Output the [X, Y] coordinate of the center of the cell containing the given text.  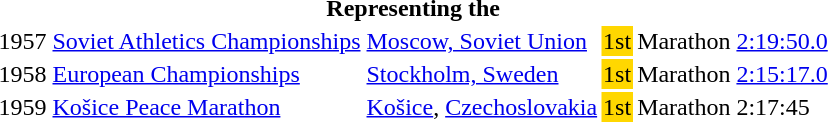
Košice Peace Marathon [206, 107]
Košice, Czechoslovakia [482, 107]
European Championships [206, 74]
Stockholm, Sweden [482, 74]
Moscow, Soviet Union [482, 41]
Soviet Athletics Championships [206, 41]
